Capture the cell that displays the provided text and extract its [x, y] central coordinate. 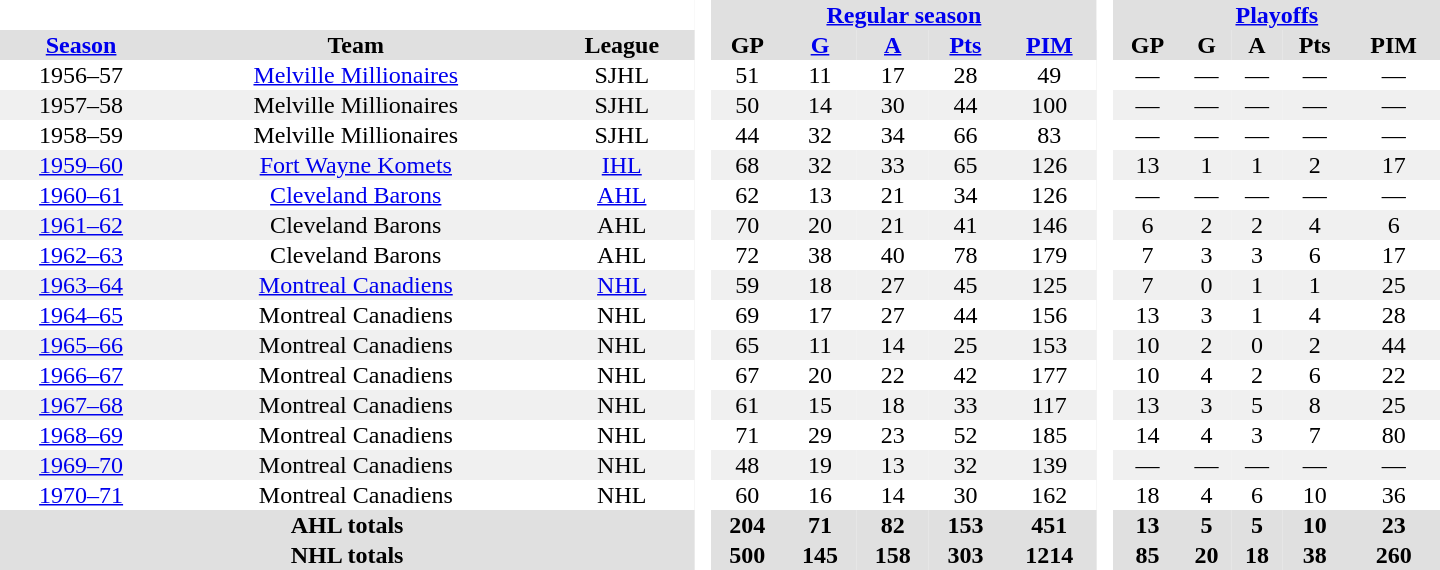
1965–66 [81, 345]
49 [1050, 75]
41 [966, 225]
204 [748, 525]
125 [1050, 285]
51 [748, 75]
60 [748, 495]
117 [1050, 405]
162 [1050, 495]
145 [820, 555]
42 [966, 375]
36 [1394, 495]
70 [748, 225]
59 [748, 285]
15 [820, 405]
NHL totals [347, 555]
AHL totals [347, 525]
Season [81, 45]
52 [966, 435]
1957–58 [81, 105]
185 [1050, 435]
177 [1050, 375]
19 [820, 465]
83 [1050, 135]
1959–60 [81, 165]
50 [748, 105]
Team [356, 45]
1214 [1050, 555]
500 [748, 555]
29 [820, 435]
40 [892, 255]
61 [748, 405]
67 [748, 375]
179 [1050, 255]
156 [1050, 315]
1969–70 [81, 465]
1962–63 [81, 255]
Regular season [904, 15]
158 [892, 555]
16 [820, 495]
260 [1394, 555]
146 [1050, 225]
1956–57 [81, 75]
451 [1050, 525]
80 [1394, 435]
1958–59 [81, 135]
1964–65 [81, 315]
IHL [622, 165]
1968–69 [81, 435]
8 [1314, 405]
League [622, 45]
85 [1148, 555]
100 [1050, 105]
45 [966, 285]
Playoffs [1277, 15]
1960–61 [81, 195]
78 [966, 255]
1966–67 [81, 375]
48 [748, 465]
82 [892, 525]
69 [748, 315]
Fort Wayne Komets [356, 165]
139 [1050, 465]
68 [748, 165]
66 [966, 135]
303 [966, 555]
1967–68 [81, 405]
62 [748, 195]
1970–71 [81, 495]
72 [748, 255]
1961–62 [81, 225]
1963–64 [81, 285]
